Search for the cell housing the specified text and yield its [x, y] center coordinate. 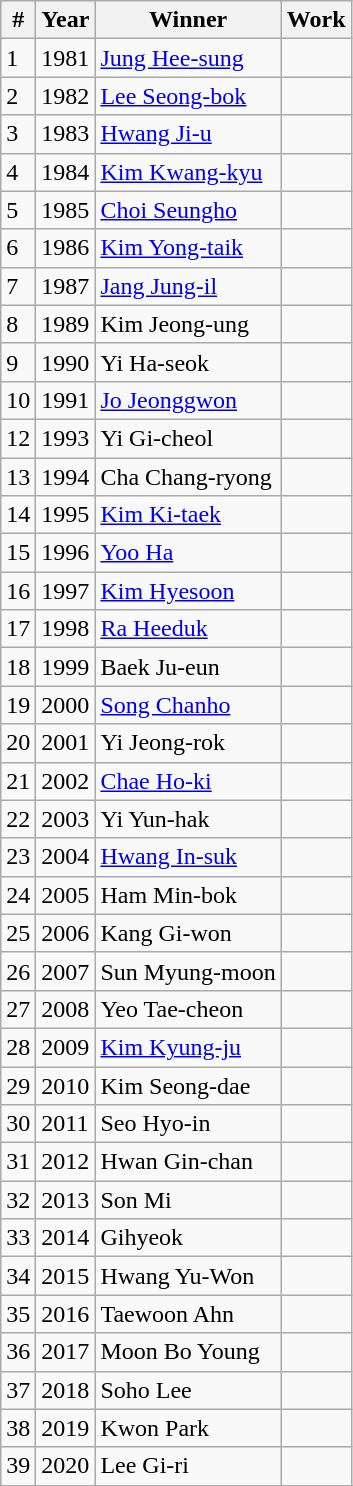
4 [18, 172]
Kim Ki-taek [188, 515]
Kim Jeong-ung [188, 324]
Song Chanho [188, 705]
31 [18, 1162]
Cha Chang-ryong [188, 477]
2015 [66, 1276]
1987 [66, 286]
2016 [66, 1314]
2013 [66, 1200]
24 [18, 895]
Hwan Gin-chan [188, 1162]
Seo Hyo-in [188, 1124]
22 [18, 819]
16 [18, 591]
Sun Myung-moon [188, 971]
37 [18, 1390]
1993 [66, 438]
1982 [66, 96]
1984 [66, 172]
23 [18, 857]
1986 [66, 248]
33 [18, 1238]
15 [18, 553]
2002 [66, 781]
19 [18, 705]
32 [18, 1200]
2003 [66, 819]
2006 [66, 933]
Moon Bo Young [188, 1352]
Baek Ju-eun [188, 667]
28 [18, 1047]
Yoo Ha [188, 553]
8 [18, 324]
Jo Jeonggwon [188, 400]
Lee Seong-bok [188, 96]
1998 [66, 629]
Kim Seong-dae [188, 1085]
7 [18, 286]
2010 [66, 1085]
1994 [66, 477]
14 [18, 515]
Chae Ho-ki [188, 781]
1995 [66, 515]
1990 [66, 362]
Year [66, 20]
1989 [66, 324]
Kim Hyesoon [188, 591]
2000 [66, 705]
# [18, 20]
1981 [66, 58]
17 [18, 629]
2018 [66, 1390]
2017 [66, 1352]
5 [18, 210]
1983 [66, 134]
Ham Min-bok [188, 895]
1999 [66, 667]
Ra Heeduk [188, 629]
2014 [66, 1238]
1991 [66, 400]
2007 [66, 971]
34 [18, 1276]
3 [18, 134]
2020 [66, 1466]
2009 [66, 1047]
35 [18, 1314]
Gihyeok [188, 1238]
2005 [66, 895]
Choi Seungho [188, 210]
2008 [66, 1009]
38 [18, 1428]
21 [18, 781]
Hwang In-suk [188, 857]
18 [18, 667]
Soho Lee [188, 1390]
Yi Yun-hak [188, 819]
Work [316, 20]
Kang Gi-won [188, 933]
27 [18, 1009]
36 [18, 1352]
39 [18, 1466]
Kim Kwang-kyu [188, 172]
2 [18, 96]
9 [18, 362]
13 [18, 477]
2004 [66, 857]
Yeo Tae-cheon [188, 1009]
2012 [66, 1162]
Hwang Yu-Won [188, 1276]
Hwang Ji-u [188, 134]
Jung Hee-sung [188, 58]
Winner [188, 20]
12 [18, 438]
Kwon Park [188, 1428]
29 [18, 1085]
30 [18, 1124]
Yi Ha-seok [188, 362]
2011 [66, 1124]
Son Mi [188, 1200]
Kim Yong-taik [188, 248]
26 [18, 971]
20 [18, 743]
10 [18, 400]
1996 [66, 553]
25 [18, 933]
6 [18, 248]
1985 [66, 210]
1 [18, 58]
1997 [66, 591]
Yi Gi-cheol [188, 438]
Yi Jeong-rok [188, 743]
Kim Kyung-ju [188, 1047]
Jang Jung-il [188, 286]
2001 [66, 743]
Lee Gi-ri [188, 1466]
2019 [66, 1428]
Taewoon Ahn [188, 1314]
